Provide the [x, y] coordinate of the cell's center where the given text is located.  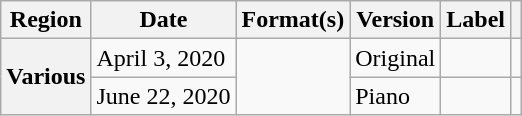
Date [164, 20]
Various [46, 77]
Piano [396, 96]
April 3, 2020 [164, 58]
Version [396, 20]
June 22, 2020 [164, 96]
Original [396, 58]
Label [476, 20]
Format(s) [293, 20]
Region [46, 20]
